Scan for the cell matching the given text and deliver its [X, Y] coordinate at center. 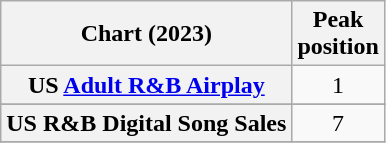
US Adult R&B Airplay [146, 85]
Peakposition [338, 34]
US R&B Digital Song Sales [146, 123]
1 [338, 85]
Chart (2023) [146, 34]
7 [338, 123]
